Pinpoint the cell where the given text exists, returning its (x, y) midpoint coordinate. 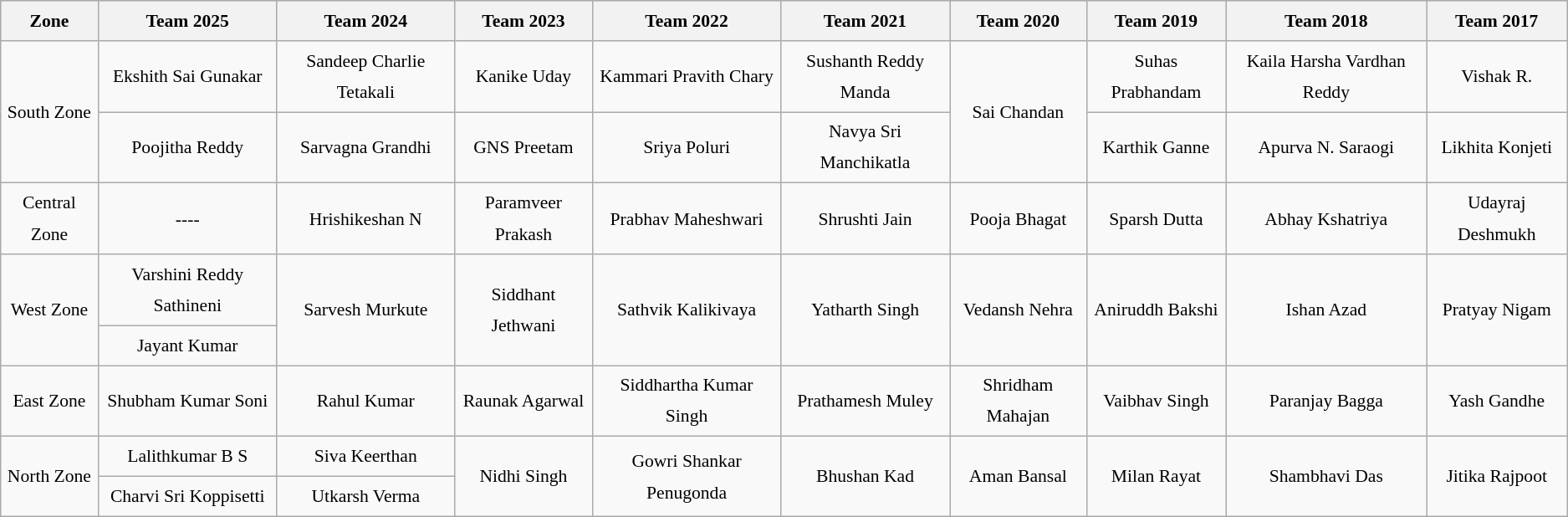
Vaibhav Singh (1156, 402)
Karthik Ganne (1156, 147)
Prathamesh Muley (865, 402)
Kanike Uday (524, 77)
GNS Preetam (524, 147)
Paramveer Prakash (524, 219)
Lalithkumar B S (187, 457)
Shambhavi Das (1326, 477)
Aman Bansal (1019, 477)
Ekshith Sai Gunakar (187, 77)
North Zone (49, 477)
Vedansh Nehra (1019, 310)
Paranjay Bagga (1326, 402)
Jitika Rajpoot (1497, 477)
Siddhant Jethwani (524, 310)
Jayant Kumar (187, 346)
East Zone (49, 402)
Sathvik Kalikivaya (687, 310)
Abhay Kshatriya (1326, 219)
Team 2021 (865, 21)
Shubham Kumar Soni (187, 402)
Zone (49, 21)
Apurva N. Saraogi (1326, 147)
Raunak Agarwal (524, 402)
Kammari Pravith Chary (687, 77)
---- (187, 219)
Utkarsh Verma (365, 497)
Sai Chandan (1019, 112)
West Zone (49, 310)
Team 2025 (187, 21)
Bhushan Kad (865, 477)
Central Zone (49, 219)
Team 2017 (1497, 21)
Team 2023 (524, 21)
Hrishikeshan N (365, 219)
Sarvagna Grandhi (365, 147)
Nidhi Singh (524, 477)
Vishak R. (1497, 77)
Team 2022 (687, 21)
Yash Gandhe (1497, 402)
Siva Keerthan (365, 457)
Pooja Bhagat (1019, 219)
Sandeep Charlie Tetakali (365, 77)
Navya Sri Manchikatla (865, 147)
Pratyay Nigam (1497, 310)
Suhas Prabhandam (1156, 77)
Shrushti Jain (865, 219)
Ishan Azad (1326, 310)
Rahul Kumar (365, 402)
Team 2020 (1019, 21)
Team 2018 (1326, 21)
Sriya Poluri (687, 147)
Udayraj Deshmukh (1497, 219)
Yatharth Singh (865, 310)
Team 2019 (1156, 21)
Varshini Reddy Sathineni (187, 289)
Poojitha Reddy (187, 147)
Gowri Shankar Penugonda (687, 477)
Team 2024 (365, 21)
Sarvesh Murkute (365, 310)
Siddhartha Kumar Singh (687, 402)
Prabhav Maheshwari (687, 219)
Milan Rayat (1156, 477)
Kaila Harsha Vardhan Reddy (1326, 77)
South Zone (49, 112)
Likhita Konjeti (1497, 147)
Sushanth Reddy Manda (865, 77)
Charvi Sri Koppisetti (187, 497)
Aniruddh Bakshi (1156, 310)
Sparsh Dutta (1156, 219)
Shridham Mahajan (1019, 402)
